Capture the cell that displays the provided text and extract its (x, y) central coordinate. 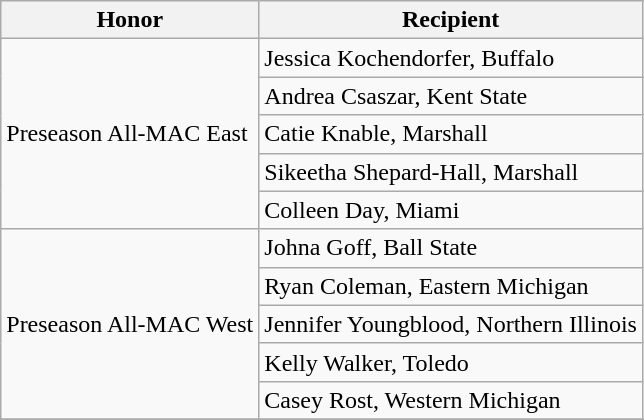
Recipient (451, 20)
Catie Knable, Marshall (451, 134)
Preseason All-MAC West (130, 324)
Sikeetha Shepard-Hall, Marshall (451, 172)
Jennifer Youngblood, Northern Illinois (451, 324)
Colleen Day, Miami (451, 210)
Kelly Walker, Toledo (451, 362)
Preseason All-MAC East (130, 134)
Ryan Coleman, Eastern Michigan (451, 286)
Johna Goff, Ball State (451, 248)
Casey Rost, Western Michigan (451, 400)
Andrea Csaszar, Kent State (451, 96)
Jessica Kochendorfer, Buffalo (451, 58)
Honor (130, 20)
